Provide the [x, y] coordinate of the cell's center where the given text is located.  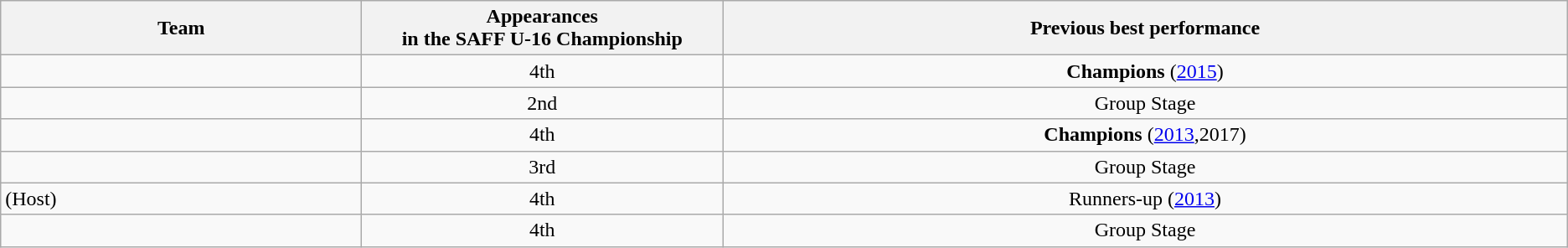
Previous best performance [1145, 28]
Champions (2013,2017) [1145, 135]
Runners-up (2013) [1145, 199]
Champions (2015) [1145, 71]
3rd [543, 167]
(Host) [181, 199]
Team [181, 28]
2nd [543, 103]
Appearances in the SAFF U-16 Championship [543, 28]
